Pinpoint the cell where the given text exists, returning its (x, y) midpoint coordinate. 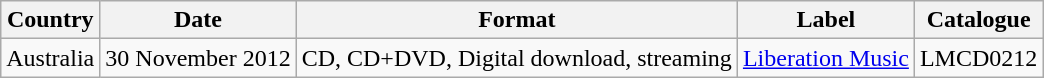
Australia (50, 58)
Country (50, 20)
Format (516, 20)
LMCD0212 (978, 58)
CD, CD+DVD, Digital download, streaming (516, 58)
30 November 2012 (198, 58)
Catalogue (978, 20)
Liberation Music (826, 58)
Label (826, 20)
Date (198, 20)
